From the cell containing the given text, extract its center point as [x, y] coordinate. 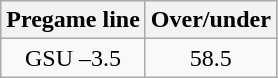
Pregame line [74, 20]
58.5 [210, 58]
Over/under [210, 20]
GSU –3.5 [74, 58]
